Pinpoint the cell where the given text exists, returning its (X, Y) midpoint coordinate. 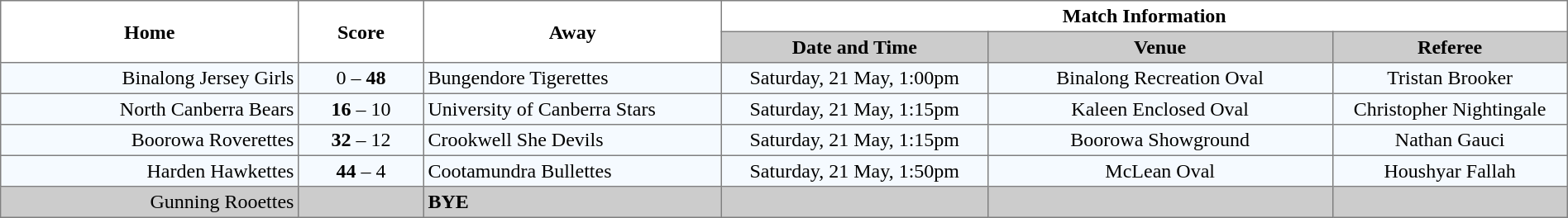
Saturday, 21 May, 1:50pm (854, 171)
BYE (572, 202)
Christopher Nightingale (1450, 109)
Away (572, 31)
Score (361, 31)
0 – 48 (361, 78)
Date and Time (854, 47)
44 – 4 (361, 171)
Bungendore Tigerettes (572, 78)
Home (150, 31)
Tristan Brooker (1450, 78)
Boorowa Showground (1159, 140)
North Canberra Bears (150, 109)
32 – 12 (361, 140)
Gunning Rooettes (150, 202)
Harden Hawkettes (150, 171)
Binalong Jersey Girls (150, 78)
Crookwell She Devils (572, 140)
University of Canberra Stars (572, 109)
Kaleen Enclosed Oval (1159, 109)
Nathan Gauci (1450, 140)
Cootamundra Bullettes (572, 171)
Boorowa Roverettes (150, 140)
Referee (1450, 47)
McLean Oval (1159, 171)
Houshyar Fallah (1450, 171)
Match Information (1145, 17)
16 – 10 (361, 109)
Venue (1159, 47)
Saturday, 21 May, 1:00pm (854, 78)
Binalong Recreation Oval (1159, 78)
